Locate the cell with the specified text and output its [X, Y] center coordinate. 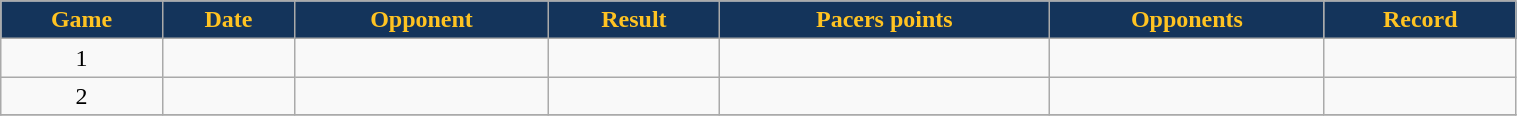
Record [1420, 20]
1 [82, 58]
Opponent [421, 20]
Opponents [1186, 20]
2 [82, 96]
Result [634, 20]
Date [228, 20]
Pacers points [884, 20]
Game [82, 20]
